Provide the (x, y) coordinate of the cell's center where the given text is located.  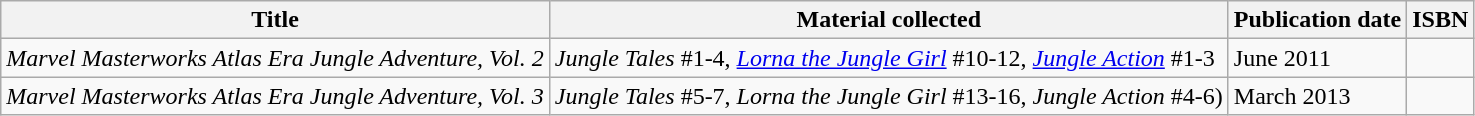
Marvel Masterworks Atlas Era Jungle Adventure, Vol. 3 (276, 96)
March 2013 (1317, 96)
Publication date (1317, 20)
Material collected (888, 20)
June 2011 (1317, 58)
Marvel Masterworks Atlas Era Jungle Adventure, Vol. 2 (276, 58)
Title (276, 20)
Jungle Tales #1-4, Lorna the Jungle Girl #10-12, Jungle Action #1-3 (888, 58)
ISBN (1440, 20)
Jungle Tales #5-7, Lorna the Jungle Girl #13-16, Jungle Action #4-6) (888, 96)
